Search for the cell housing the specified text and yield its [X, Y] center coordinate. 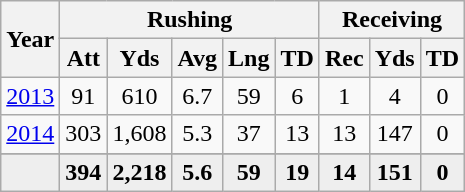
Att [84, 58]
Avg [198, 58]
5.3 [198, 134]
6.7 [198, 96]
Lng [249, 58]
1 [344, 96]
Rushing [190, 20]
2014 [30, 134]
151 [394, 172]
4 [394, 96]
14 [344, 172]
1,608 [140, 134]
5.6 [198, 172]
Year [30, 39]
394 [84, 172]
610 [140, 96]
147 [394, 134]
Receiving [392, 20]
303 [84, 134]
6 [297, 96]
37 [249, 134]
91 [84, 96]
19 [297, 172]
2013 [30, 96]
2,218 [140, 172]
Rec [344, 58]
